Return the (x, y) coordinate for the center point of the cell that contains the specified text.  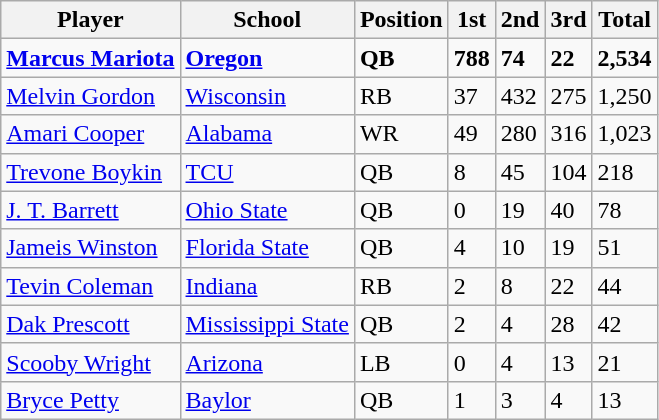
37 (472, 96)
Position (401, 20)
21 (624, 362)
3rd (568, 20)
Total (624, 20)
74 (520, 58)
3 (520, 400)
40 (568, 210)
1st (472, 20)
44 (624, 286)
Scooby Wright (90, 362)
Baylor (267, 400)
78 (624, 210)
Dak Prescott (90, 324)
Bryce Petty (90, 400)
10 (520, 248)
LB (401, 362)
280 (520, 134)
2,534 (624, 58)
Tevin Coleman (90, 286)
49 (472, 134)
432 (520, 96)
Amari Cooper (90, 134)
TCU (267, 172)
Trevone Boykin (90, 172)
51 (624, 248)
218 (624, 172)
Player (90, 20)
275 (568, 96)
Jameis Winston (90, 248)
104 (568, 172)
1,250 (624, 96)
J. T. Barrett (90, 210)
Arizona (267, 362)
42 (624, 324)
Oregon (267, 58)
2nd (520, 20)
Florida State (267, 248)
WR (401, 134)
Ohio State (267, 210)
45 (520, 172)
1 (472, 400)
Melvin Gordon (90, 96)
Wisconsin (267, 96)
Mississippi State (267, 324)
Alabama (267, 134)
788 (472, 58)
Marcus Mariota (90, 58)
316 (568, 134)
School (267, 20)
28 (568, 324)
Indiana (267, 286)
1,023 (624, 134)
